Return the [X, Y] coordinate for the center point of the cell that contains the specified text.  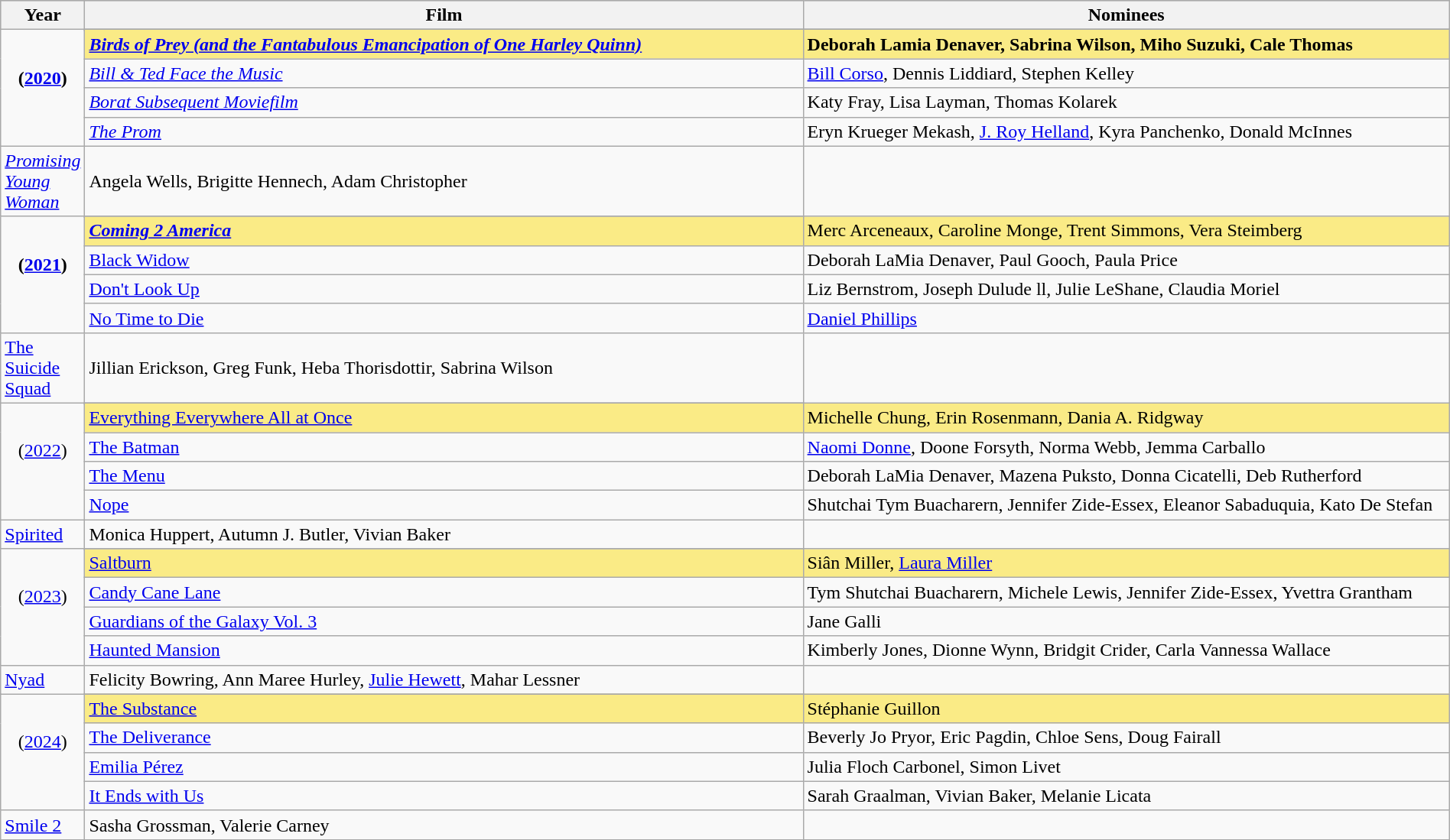
Kimberly Jones, Dionne Wynn, Bridgit Crider, Carla Vannessa Wallace [1126, 650]
Candy Cane Lane [444, 592]
Haunted Mansion [444, 650]
Birds of Prey (and the Fantabulous Emancipation of One Harley Quinn) [444, 44]
The Batman [444, 447]
The Prom [444, 131]
Bill & Ted Face the Music [444, 73]
Eryn Krueger Mekash, J. Roy Helland, Kyra Panchenko, Donald McInnes [1126, 131]
Guardians of the Galaxy Vol. 3 [444, 621]
Saltburn [444, 563]
Sarah Graalman, Vivian Baker, Melanie Licata [1126, 796]
Nominees [1126, 15]
Everything Everywhere All at Once [444, 417]
Bill Corso, Dennis Liddiard, Stephen Kelley [1126, 73]
(2021) [43, 274]
Katy Fray, Lisa Layman, Thomas Kolarek [1126, 102]
The Menu [444, 476]
Naomi Donne, Doone Forsyth, Norma Webb, Jemma Carballo [1126, 447]
Felicity Bowring, Ann Maree Hurley, Julie Hewett, Mahar Lessner [444, 679]
Michelle Chung, Erin Rosenmann, Dania A. Ridgway [1126, 417]
Siân Miller, Laura Miller [1126, 563]
Beverly Jo Pryor, Eric Pagdin, Chloe Sens, Doug Fairall [1126, 738]
The Suicide Squad [43, 368]
Nyad [43, 679]
Coming 2 America [444, 231]
Tym Shutchai Buacharern, Michele Lewis, Jennifer Zide-Essex, Yvettra Grantham [1126, 592]
The Substance [444, 709]
Sasha Grossman, Valerie Carney [444, 825]
It Ends with Us [444, 796]
(2023) [43, 607]
(2022) [43, 461]
Black Widow [444, 260]
Liz Bernstrom, Joseph Dulude ll, Julie LeShane, Claudia Moriel [1126, 289]
Spirited [43, 534]
Stéphanie Guillon [1126, 709]
Monica Huppert, Autumn J. Butler, Vivian Baker [444, 534]
Deborah LaMia Denaver, Paul Gooch, Paula Price [1126, 260]
Don't Look Up [444, 289]
Smile 2 [43, 825]
(2024) [43, 752]
Deborah LaMia Denaver, Mazena Puksto, Donna Cicatelli, Deb Rutherford [1126, 476]
Year [43, 15]
Shutchai Tym Buacharern, Jennifer Zide-Essex, Eleanor Sabaduquia, Kato De Stefan [1126, 505]
Nope [444, 505]
Film [444, 15]
Deborah Lamia Denaver, Sabrina Wilson, Miho Suzuki, Cale Thomas [1126, 44]
Borat Subsequent Moviefilm [444, 102]
The Deliverance [444, 738]
Jillian Erickson, Greg Funk, Heba Thorisdottir, Sabrina Wilson [444, 368]
No Time to Die [444, 318]
Promising Young Woman [43, 181]
Angela Wells, Brigitte Hennech, Adam Christopher [444, 181]
Emilia Pérez [444, 767]
Daniel Phillips [1126, 318]
Julia Floch Carbonel, Simon Livet [1126, 767]
Jane Galli [1126, 621]
(2020) [43, 88]
Merc Arceneaux, Caroline Monge, Trent Simmons, Vera Steimberg [1126, 231]
